Find where the given text appears and provide that cell's center as (X, Y) coordinate. 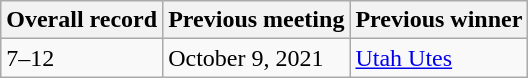
Previous winner (439, 20)
Utah Utes (439, 58)
7–12 (82, 58)
October 9, 2021 (256, 58)
Previous meeting (256, 20)
Overall record (82, 20)
